Capture the cell that displays the provided text and extract its (x, y) central coordinate. 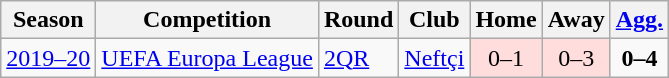
Neftçi (434, 58)
Round (358, 20)
Season (48, 20)
Competition (208, 20)
Club (434, 20)
0–1 (506, 58)
2019–20 (48, 58)
Home (506, 20)
2QR (358, 58)
0–3 (576, 58)
Away (576, 20)
Agg. (639, 20)
0–4 (639, 58)
UEFA Europa League (208, 58)
